Provide the (x, y) coordinate of the cell's center where the given text is located.  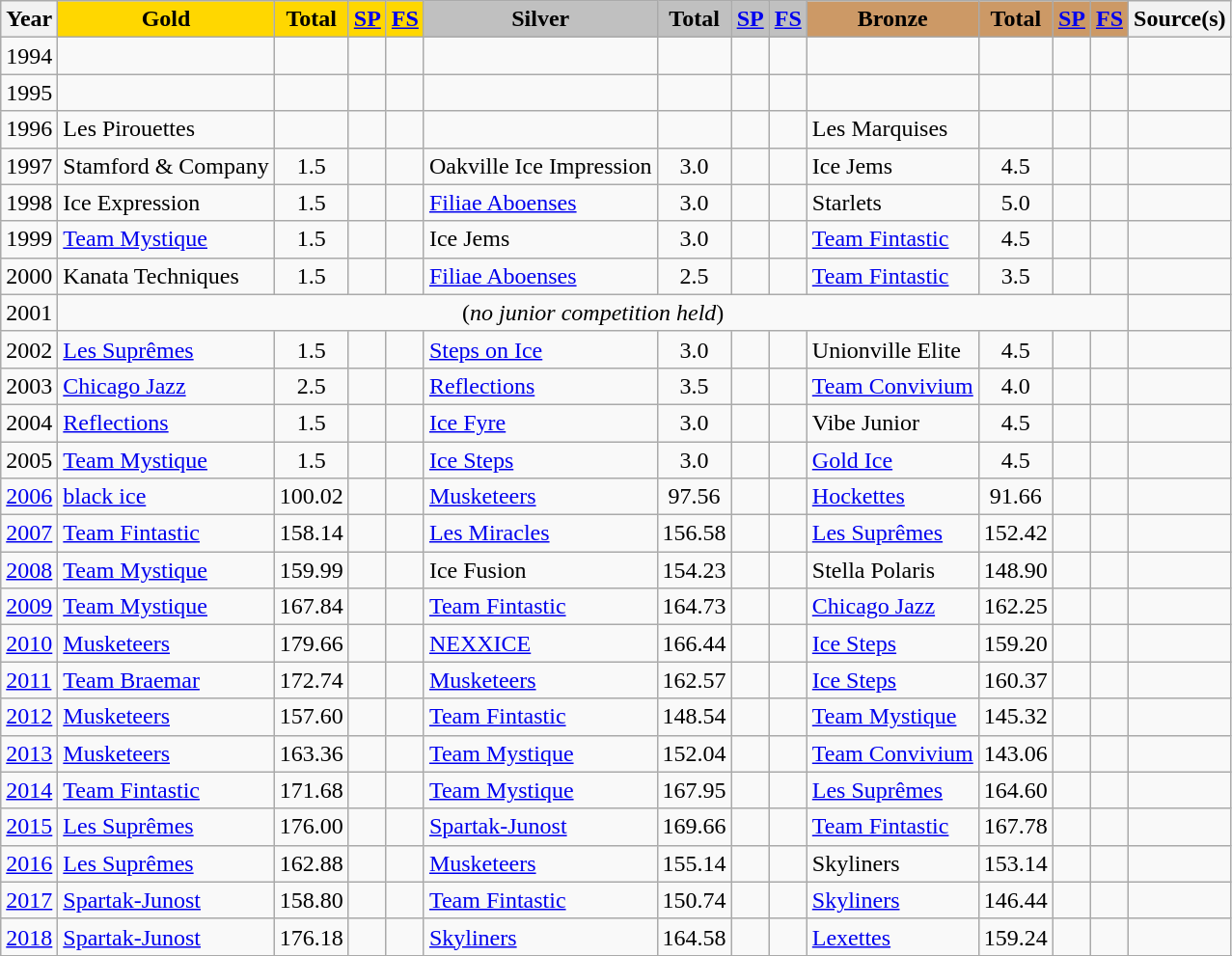
167.78 (1015, 827)
Gold Ice (892, 460)
163.36 (311, 753)
2007 (29, 533)
1995 (29, 93)
2013 (29, 753)
Silver (540, 19)
162.57 (695, 680)
162.88 (311, 863)
91.66 (1015, 497)
143.06 (1015, 753)
158.80 (311, 900)
2012 (29, 717)
2000 (29, 276)
Vibe Junior (892, 423)
152.04 (695, 753)
Stella Polaris (892, 570)
150.74 (695, 900)
2018 (29, 937)
2016 (29, 863)
Year (29, 19)
1998 (29, 203)
2010 (29, 643)
2005 (29, 460)
166.44 (695, 643)
1996 (29, 129)
157.60 (311, 717)
176.18 (311, 937)
162.25 (1015, 607)
155.14 (695, 863)
159.24 (1015, 937)
Oakville Ice Impression (540, 166)
Gold (166, 19)
black ice (166, 497)
Lexettes (892, 937)
Kanata Techniques (166, 276)
4.0 (1015, 386)
Steps on Ice (540, 349)
Stamford & Company (166, 166)
2014 (29, 790)
Team Braemar (166, 680)
164.58 (695, 937)
1997 (29, 166)
Starlets (892, 203)
158.14 (311, 533)
159.20 (1015, 643)
97.56 (695, 497)
2001 (29, 313)
164.73 (695, 607)
167.95 (695, 790)
Bronze (892, 19)
154.23 (695, 570)
Les Miracles (540, 533)
2002 (29, 349)
145.32 (1015, 717)
2004 (29, 423)
2011 (29, 680)
160.37 (1015, 680)
1999 (29, 239)
1994 (29, 56)
164.60 (1015, 790)
NEXXICE (540, 643)
148.90 (1015, 570)
Source(s) (1181, 19)
152.42 (1015, 533)
2017 (29, 900)
159.99 (311, 570)
Hockettes (892, 497)
2008 (29, 570)
Ice Fusion (540, 570)
167.84 (311, 607)
Unionville Elite (892, 349)
156.58 (695, 533)
2003 (29, 386)
Les Marquises (892, 129)
171.68 (311, 790)
179.66 (311, 643)
2006 (29, 497)
5.0 (1015, 203)
(no junior competition held) (593, 313)
146.44 (1015, 900)
169.66 (695, 827)
Ice Fyre (540, 423)
148.54 (695, 717)
172.74 (311, 680)
2009 (29, 607)
176.00 (311, 827)
Les Pirouettes (166, 129)
Ice Expression (166, 203)
2015 (29, 827)
100.02 (311, 497)
153.14 (1015, 863)
